Detect which cell encompasses the target text, then output its (X, Y) center coordinate. 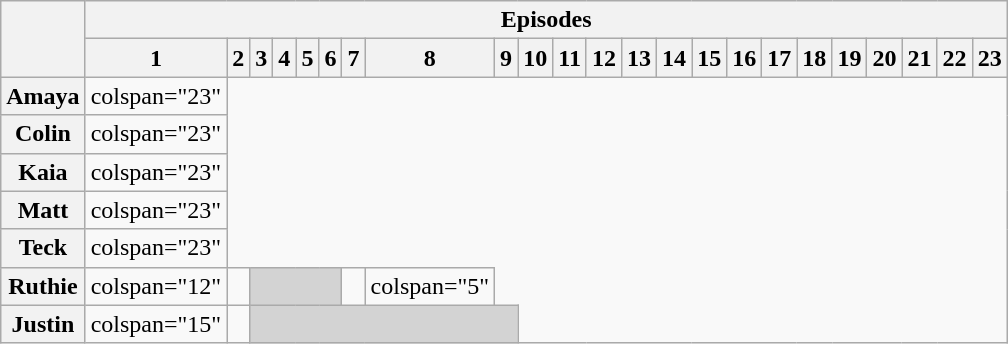
Justin (43, 324)
7 (354, 58)
16 (744, 58)
Amaya (43, 96)
14 (674, 58)
18 (814, 58)
22 (954, 58)
4 (284, 58)
Episodes (546, 20)
13 (638, 58)
8 (430, 58)
11 (570, 58)
9 (506, 58)
12 (604, 58)
6 (330, 58)
17 (780, 58)
20 (884, 58)
colspan="12" (156, 286)
1 (156, 58)
colspan="15" (156, 324)
10 (536, 58)
23 (990, 58)
Matt (43, 210)
5 (308, 58)
Ruthie (43, 286)
21 (920, 58)
19 (850, 58)
3 (262, 58)
Kaia (43, 172)
15 (710, 58)
Colin (43, 134)
2 (238, 58)
colspan="5" (430, 286)
Teck (43, 248)
